Extract the [X, Y] coordinate from the center of the cell holding the provided text.  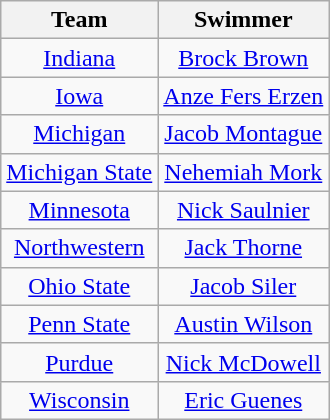
Nick Saulnier [244, 210]
Iowa [80, 96]
Anze Fers Erzen [244, 96]
Nehemiah Mork [244, 172]
Jack Thorne [244, 248]
Jacob Siler [244, 286]
Nick McDowell [244, 362]
Team [80, 20]
Minnesota [80, 210]
Northwestern [80, 248]
Indiana [80, 58]
Jacob Montague [244, 134]
Michigan [80, 134]
Ohio State [80, 286]
Purdue [80, 362]
Wisconsin [80, 400]
Swimmer [244, 20]
Austin Wilson [244, 324]
Michigan State [80, 172]
Penn State [80, 324]
Brock Brown [244, 58]
Eric Guenes [244, 400]
